Find where the given text appears and provide that cell's center as [X, Y] coordinate. 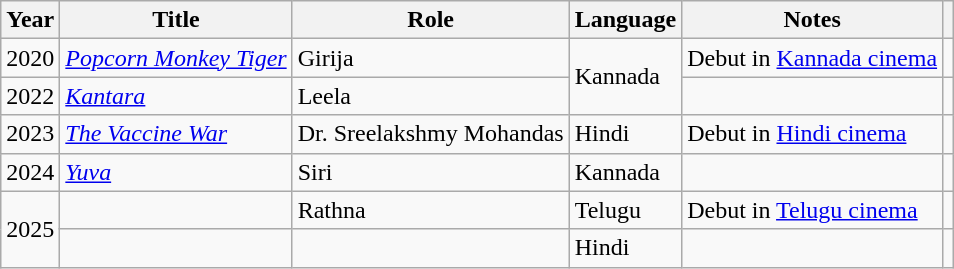
Siri [430, 172]
Language [625, 20]
Telugu [625, 210]
2024 [30, 172]
Role [430, 20]
Title [176, 20]
Debut in Telugu cinema [812, 210]
Rathna [430, 210]
Year [30, 20]
Girija [430, 58]
Popcorn Monkey Tiger [176, 58]
Leela [430, 96]
Dr. Sreelakshmy Mohandas [430, 134]
Debut in Hindi cinema [812, 134]
2025 [30, 229]
Yuva [176, 172]
Debut in Kannada cinema [812, 58]
2020 [30, 58]
Notes [812, 20]
2022 [30, 96]
2023 [30, 134]
The Vaccine War [176, 134]
Kantara [176, 96]
